Detect which cell encompasses the target text, then output its (x, y) center coordinate. 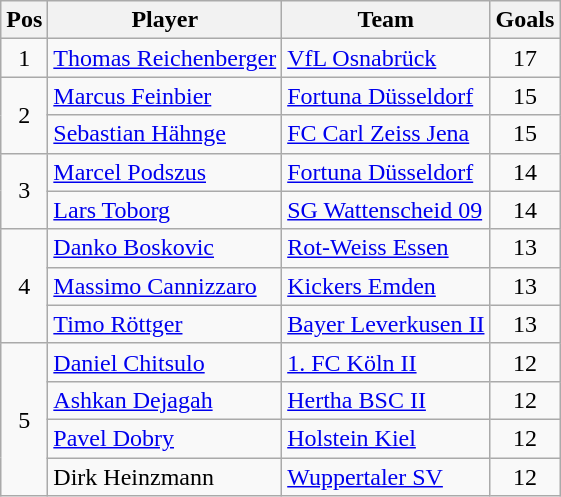
Ashkan Dejagah (165, 400)
Marcel Podszus (165, 172)
FC Carl Zeiss Jena (386, 134)
VfL Osnabrück (386, 58)
Thomas Reichenberger (165, 58)
Bayer Leverkusen II (386, 324)
2 (24, 115)
4 (24, 286)
3 (24, 191)
Massimo Cannizzaro (165, 286)
17 (525, 58)
Lars Toborg (165, 210)
Holstein Kiel (386, 438)
Hertha BSC II (386, 400)
Wuppertaler SV (386, 477)
1. FC Köln II (386, 362)
Team (386, 20)
1 (24, 58)
Dirk Heinzmann (165, 477)
Pos (24, 20)
Daniel Chitsulo (165, 362)
Goals (525, 20)
5 (24, 419)
Pavel Dobry (165, 438)
Player (165, 20)
Marcus Feinbier (165, 96)
SG Wattenscheid 09 (386, 210)
Danko Boskovic (165, 248)
Timo Röttger (165, 324)
Kickers Emden (386, 286)
Sebastian Hähnge (165, 134)
Rot-Weiss Essen (386, 248)
